Return the (X, Y) coordinate for the center point of the cell that contains the specified text.  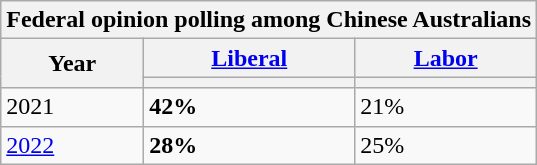
28% (250, 145)
21% (446, 107)
Liberal (250, 58)
2022 (72, 145)
2021 (72, 107)
Labor (446, 58)
Federal opinion polling among Chinese Australians (269, 20)
Year (72, 64)
42% (250, 107)
25% (446, 145)
